Determine the (X, Y) coordinate at the center of the cell enclosing the given text.  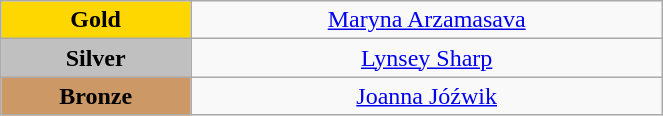
Gold (96, 20)
Lynsey Sharp (426, 58)
Maryna Arzamasava (426, 20)
Joanna Jóźwik (426, 96)
Silver (96, 58)
Bronze (96, 96)
